Output the (x, y) coordinate of the center of the cell containing the given text.  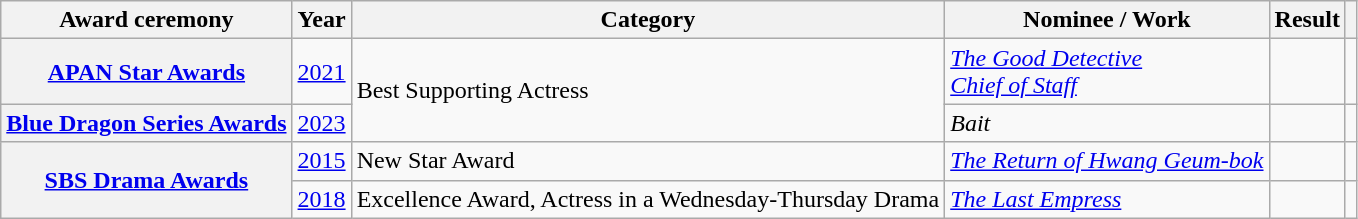
2015 (322, 161)
The Return of Hwang Geum-bok (1107, 161)
The Good Detective Chief of Staff (1107, 72)
Excellence Award, Actress in a Wednesday-Thursday Drama (648, 199)
2023 (322, 123)
The Last Empress (1107, 199)
APAN Star Awards (146, 72)
New Star Award (648, 161)
SBS Drama Awards (146, 180)
Category (648, 20)
Award ceremony (146, 20)
Year (322, 20)
Bait (1107, 123)
Blue Dragon Series Awards (146, 123)
Result (1307, 20)
2021 (322, 72)
Best Supporting Actress (648, 90)
Nominee / Work (1107, 20)
2018 (322, 199)
